Determine the [x, y] coordinate at the center of the cell enclosing the given text.  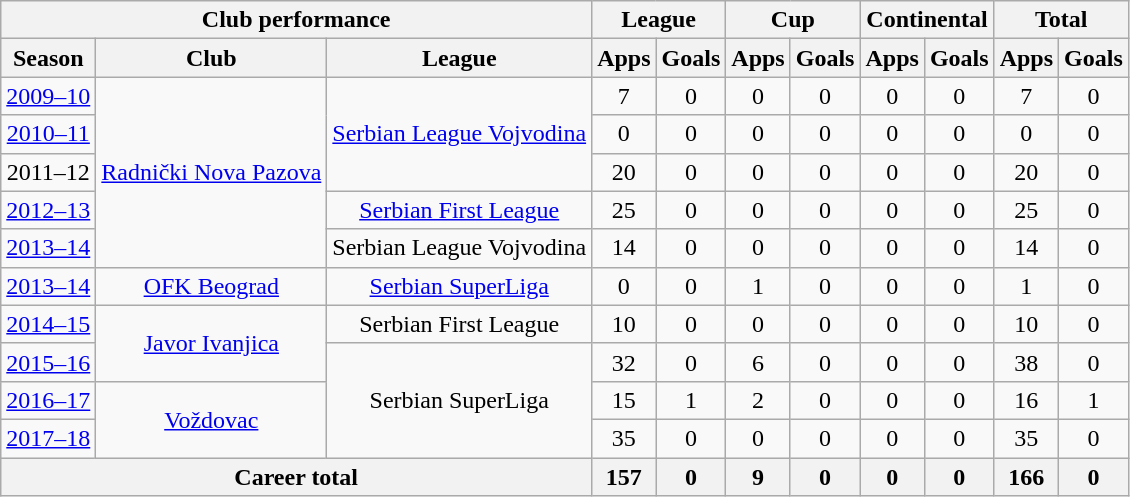
Club performance [296, 20]
2010–11 [48, 134]
2011–12 [48, 172]
2015–16 [48, 362]
Career total [296, 477]
6 [758, 362]
OFK Beograd [212, 286]
9 [758, 477]
Total [1061, 20]
15 [624, 400]
Cup [793, 20]
166 [1026, 477]
2014–15 [48, 324]
2012–13 [48, 210]
Continental [927, 20]
157 [624, 477]
Javor Ivanjica [212, 343]
2016–17 [48, 400]
Season [48, 58]
Voždovac [212, 419]
32 [624, 362]
Radnički Nova Pazova [212, 172]
38 [1026, 362]
Club [212, 58]
2017–18 [48, 438]
16 [1026, 400]
2009–10 [48, 96]
2 [758, 400]
